For the text-containing cell, return its midpoint in (X, Y) coordinate format. 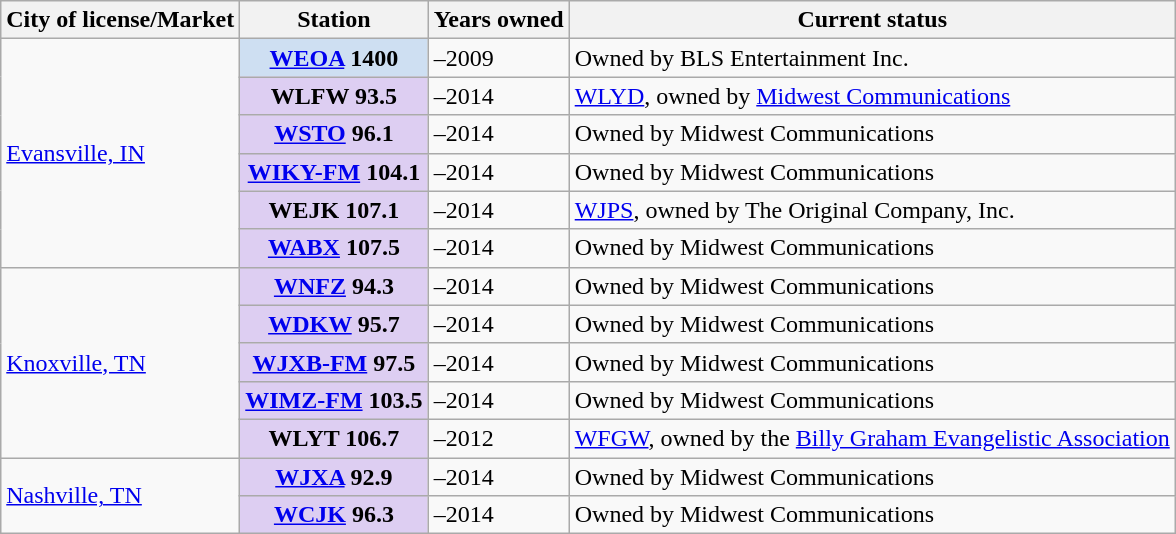
WSTO 96.1 (334, 134)
–2012 (498, 438)
WDKW 95.7 (334, 324)
WNFZ 94.3 (334, 286)
WLYD, owned by Midwest Communications (872, 96)
Knoxville, TN (120, 362)
WJPS, owned by The Original Company, Inc. (872, 210)
City of license/Market (120, 20)
Evansville, IN (120, 153)
–2009 (498, 58)
Nashville, TN (120, 496)
WCJK 96.3 (334, 515)
WIKY-FM 104.1 (334, 172)
WABX 107.5 (334, 248)
WFGW, owned by the Billy Graham Evangelistic Association (872, 438)
WEOA 1400 (334, 58)
WJXA 92.9 (334, 477)
WIMZ-FM 103.5 (334, 400)
Owned by BLS Entertainment Inc. (872, 58)
Current status (872, 20)
Station (334, 20)
WLFW 93.5 (334, 96)
WEJK 107.1 (334, 210)
WLYT 106.7 (334, 438)
WJXB-FM 97.5 (334, 362)
Years owned (498, 20)
